Scan for the cell matching the given text and deliver its (x, y) coordinate at center. 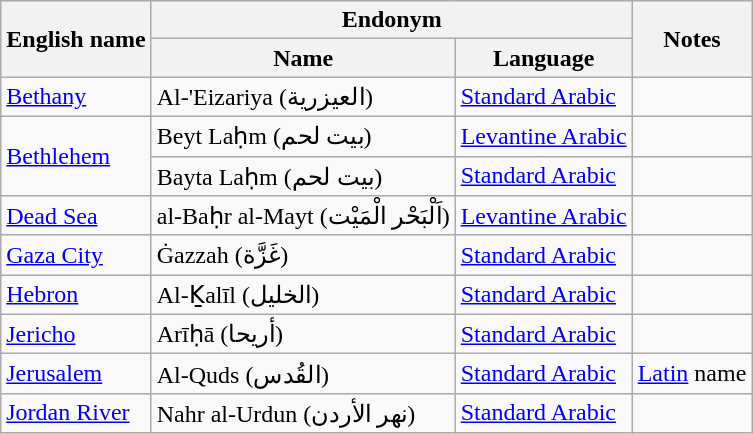
Al-Ḵalīl (الخليل) (303, 295)
Nahr al-Urdun (نهر الأردن) (303, 413)
Bethlehem (76, 156)
Gaza City (76, 255)
Jerusalem (76, 374)
Jordan River (76, 413)
Bethany (76, 97)
Ġazzah (غَزَّة) (303, 255)
Dead Sea (76, 216)
Name (303, 58)
Al-'Eizariya (العيزرية) (303, 97)
Arīḥā (أريحا) (303, 334)
Latin name (692, 374)
Al-Quds (القُدس) (303, 374)
Language (544, 58)
Jericho (76, 334)
Endonym (392, 20)
al-Baḥr al-Mayt (اَلْبَحْر الْمَيْت) (303, 216)
Notes (692, 39)
English name (76, 39)
Beyt Laḥm (بيت لحم) (303, 136)
Bayta Laḥm (بيت لحم) (303, 176)
Hebron (76, 295)
